For the text-containing cell, return its midpoint in (X, Y) coordinate format. 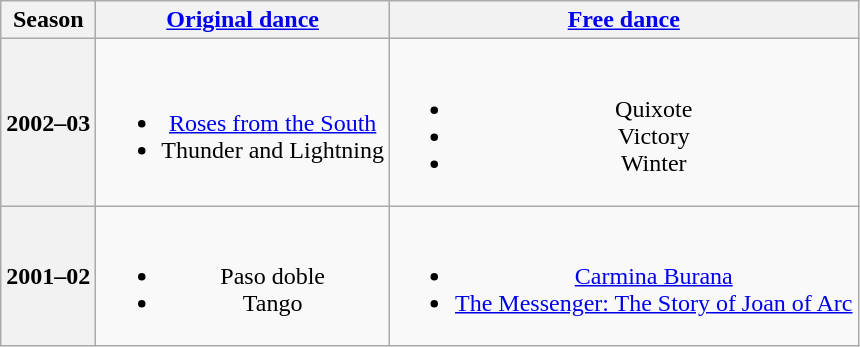
2002–03 (48, 122)
Original dance (243, 20)
Roses from the South Thunder and Lightning (243, 122)
Quixote Victory Winter (624, 122)
Season (48, 20)
Carmina Burana The Messenger: The Story of Joan of Arc (624, 276)
Paso dobleTango (243, 276)
2001–02 (48, 276)
Free dance (624, 20)
